Capture the cell that displays the provided text and extract its [X, Y] central coordinate. 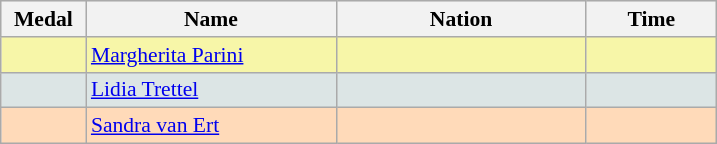
Lidia Trettel [211, 90]
Medal [44, 19]
Time [651, 19]
Margherita Parini [211, 55]
Name [211, 19]
Sandra van Ert [211, 126]
Nation [461, 19]
